Extract the [x, y] coordinate from the center of the cell holding the provided text.  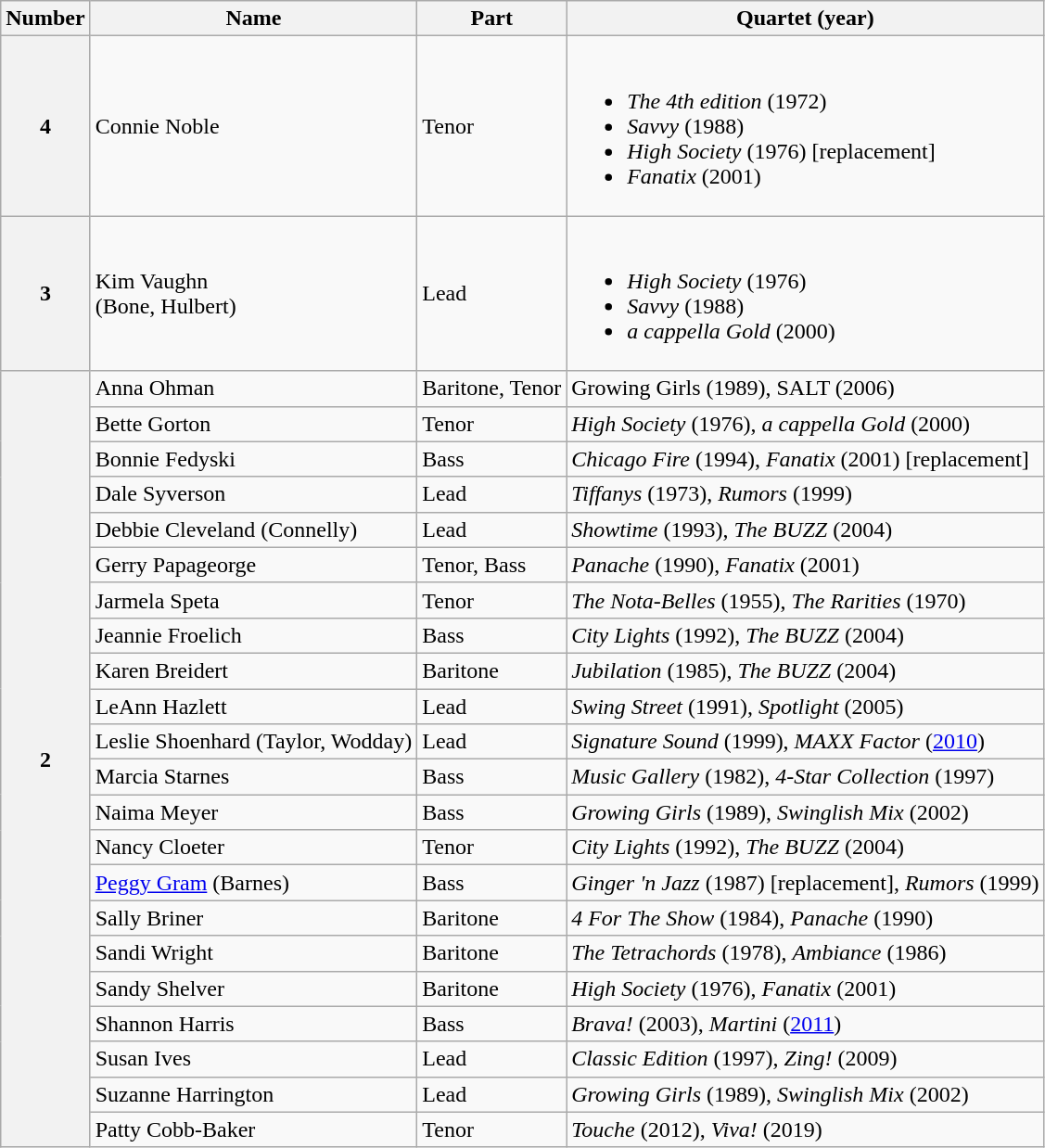
3 [45, 293]
Naima Meyer [254, 812]
Patty Cobb-Baker [254, 1129]
Swing Street (1991), Spotlight (2005) [805, 706]
Suzanne Harrington [254, 1094]
Jeannie Froelich [254, 635]
The 4th edition (1972)Savvy (1988)High Society (1976) [replacement]Fanatix (2001) [805, 126]
Connie Noble [254, 126]
Dale Syverson [254, 494]
Baritone, Tenor [491, 389]
4 For The Show (1984), Panache (1990) [805, 918]
Marcia Starnes [254, 777]
Sandi Wright [254, 953]
Ginger 'n Jazz (1987) [replacement], Rumors (1999) [805, 883]
Susan Ives [254, 1059]
High Society (1976), Fanatix (2001) [805, 989]
Bonnie Fedyski [254, 459]
Leslie Shoenhard (Taylor, Wodday) [254, 742]
Debbie Cleveland (Connelly) [254, 529]
Growing Girls (1989), SALT (2006) [805, 389]
Tenor, Bass [491, 565]
Quartet (year) [805, 19]
Sandy Shelver [254, 989]
Name [254, 19]
Number [45, 19]
2 [45, 759]
Music Gallery (1982), 4-Star Collection (1997) [805, 777]
4 [45, 126]
Touche (2012), Viva! (2019) [805, 1129]
Showtime (1993), The BUZZ (2004) [805, 529]
LeAnn Hazlett [254, 706]
Jarmela Speta [254, 600]
Signature Sound (1999), MAXX Factor (2010) [805, 742]
Kim Vaughn(Bone, Hulbert) [254, 293]
Chicago Fire (1994), Fanatix (2001) [replacement] [805, 459]
Gerry Papageorge [254, 565]
High Society (1976)Savvy (1988)a cappella Gold (2000) [805, 293]
Tiffanys (1973), Rumors (1999) [805, 494]
Brava! (2003), Martini (2011) [805, 1024]
Classic Edition (1997), Zing! (2009) [805, 1059]
Panache (1990), Fanatix (2001) [805, 565]
Peggy Gram (Barnes) [254, 883]
Shannon Harris [254, 1024]
High Society (1976), a cappella Gold (2000) [805, 424]
Karen Breidert [254, 670]
Bette Gorton [254, 424]
The Tetrachords (1978), Ambiance (1986) [805, 953]
Anna Ohman [254, 389]
Jubilation (1985), The BUZZ (2004) [805, 670]
Part [491, 19]
Sally Briner [254, 918]
Nancy Cloeter [254, 848]
The Nota-Belles (1955), The Rarities (1970) [805, 600]
